Provide the [X, Y] coordinate of the cell's center where the given text is located.  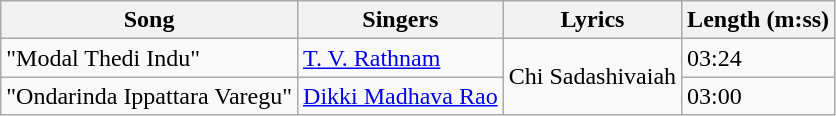
Dikki Madhava Rao [401, 96]
"Ondarinda Ippattara Varegu" [150, 96]
Chi Sadashivaiah [592, 77]
Lyrics [592, 20]
03:24 [758, 58]
Length (m:ss) [758, 20]
T. V. Rathnam [401, 58]
03:00 [758, 96]
"Modal Thedi Indu" [150, 58]
Singers [401, 20]
Song [150, 20]
